Determine the [x, y] coordinate at the center of the cell enclosing the given text.  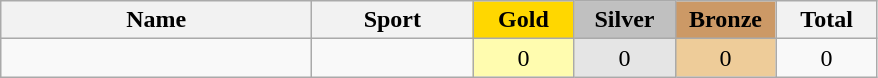
Sport [392, 20]
Gold [524, 20]
Total [826, 20]
Name [156, 20]
Silver [624, 20]
Bronze [726, 20]
